Identify which cell holds the provided text, then report its [x, y] central coordinate. 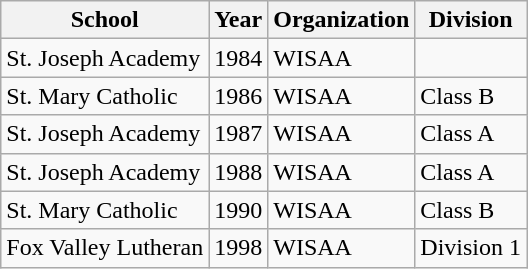
Year [238, 20]
1998 [238, 248]
1988 [238, 172]
Division [471, 20]
Organization [342, 20]
Fox Valley Lutheran [105, 248]
School [105, 20]
1986 [238, 96]
1990 [238, 210]
Division 1 [471, 248]
1987 [238, 134]
1984 [238, 58]
